Detect which cell encompasses the target text, then output its [X, Y] center coordinate. 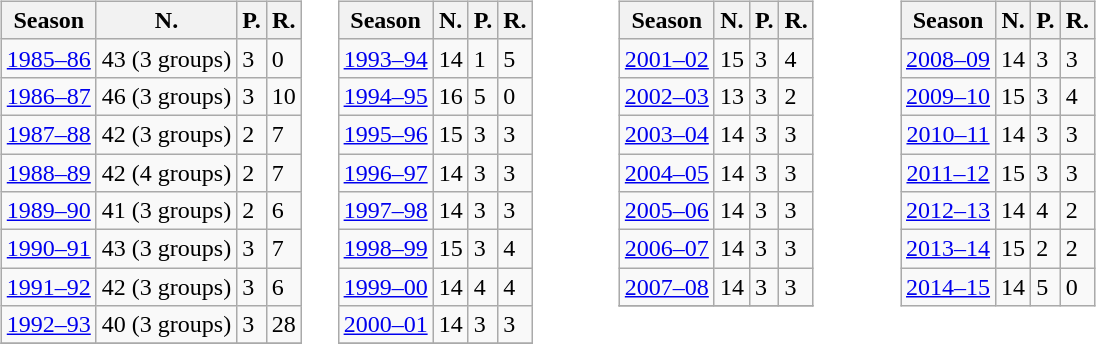
16 [450, 96]
2011–12 [948, 173]
2012–13 [948, 211]
2013–14 [948, 249]
1988–89 [48, 173]
1985–86 [48, 58]
1994–95 [386, 96]
2006–07 [666, 249]
1999–00 [386, 287]
41 (3 groups) [166, 211]
2004–05 [666, 173]
2010–11 [948, 134]
1991–92 [48, 287]
2000–01 [386, 325]
2001–02 [666, 58]
42 (4 groups) [166, 173]
2003–04 [666, 134]
28 [284, 325]
1986–87 [48, 96]
2008–09 [948, 58]
40 (3 groups) [166, 325]
1993–94 [386, 58]
13 [732, 96]
1992–93 [48, 325]
2005–06 [666, 211]
1 [483, 58]
1989–90 [48, 211]
1996–97 [386, 173]
2007–08 [666, 287]
46 (3 groups) [166, 96]
1987–88 [48, 134]
2014–15 [948, 287]
1998–99 [386, 249]
1990–91 [48, 249]
10 [284, 96]
2009–10 [948, 96]
1997–98 [386, 211]
2002–03 [666, 96]
1995–96 [386, 134]
